Detect which cell encompasses the target text, then output its (X, Y) center coordinate. 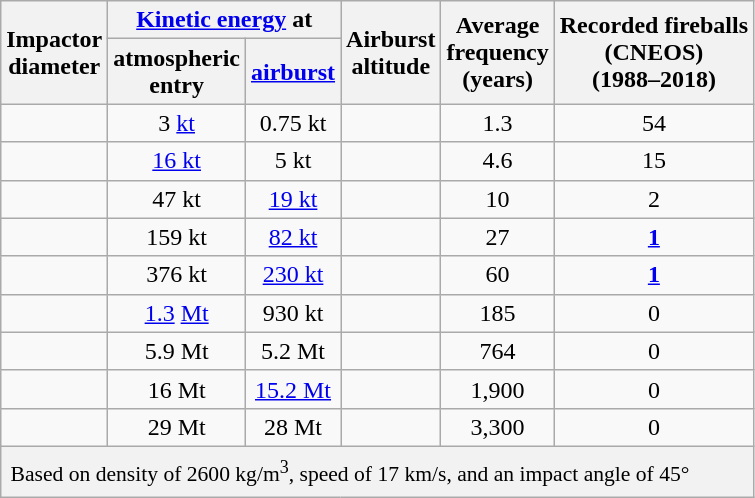
Kinetic energy at (224, 20)
54 (654, 123)
Impactordiameter (54, 52)
28 Mt (294, 427)
Airburstaltitude (391, 52)
3 kt (177, 123)
16 kt (177, 161)
airburst (294, 72)
atmosphericentry (177, 72)
5.9 Mt (177, 351)
47 kt (177, 199)
29 Mt (177, 427)
376 kt (177, 275)
19 kt (294, 199)
764 (498, 351)
230 kt (294, 275)
5.2 Mt (294, 351)
15 (654, 161)
2 (654, 199)
185 (498, 313)
Averagefrequency(years) (498, 52)
Recorded fireballs(CNEOS)(1988–2018) (654, 52)
82 kt (294, 237)
3,300 (498, 427)
0.75 kt (294, 123)
1,900 (498, 389)
930 kt (294, 313)
16 Mt (177, 389)
4.6 (498, 161)
1.3 Mt (177, 313)
10 (498, 199)
15.2 Mt (294, 389)
60 (498, 275)
159 kt (177, 237)
1.3 (498, 123)
Based on density of 2600 kg/m3, speed of 17 km/s, and an impact angle of 45° (378, 472)
27 (498, 237)
5 kt (294, 161)
